Locate the cell with the specified text and output its (x, y) center coordinate. 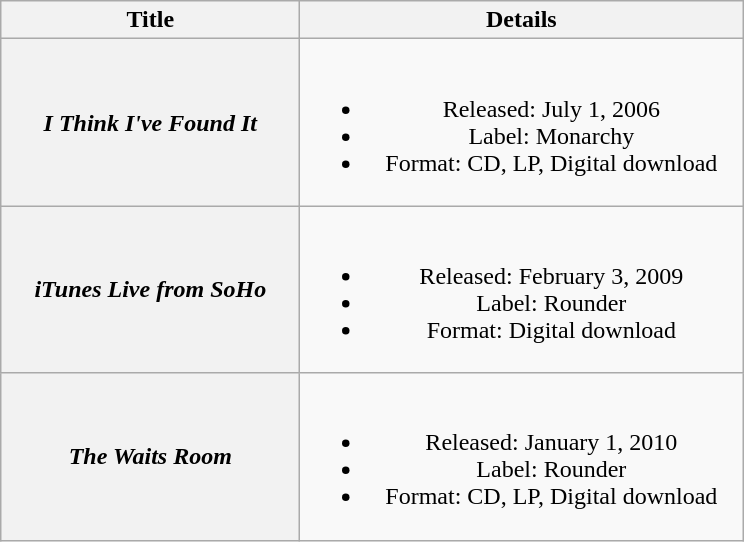
The Waits Room (150, 456)
Released: July 1, 2006Label: MonarchyFormat: CD, LP, Digital download (522, 122)
I Think I've Found It (150, 122)
iTunes Live from SoHo (150, 290)
Released: February 3, 2009Label: RounderFormat: Digital download (522, 290)
Details (522, 20)
Title (150, 20)
Released: January 1, 2010Label: RounderFormat: CD, LP, Digital download (522, 456)
